Return (X, Y) of the center of cell containing provided text 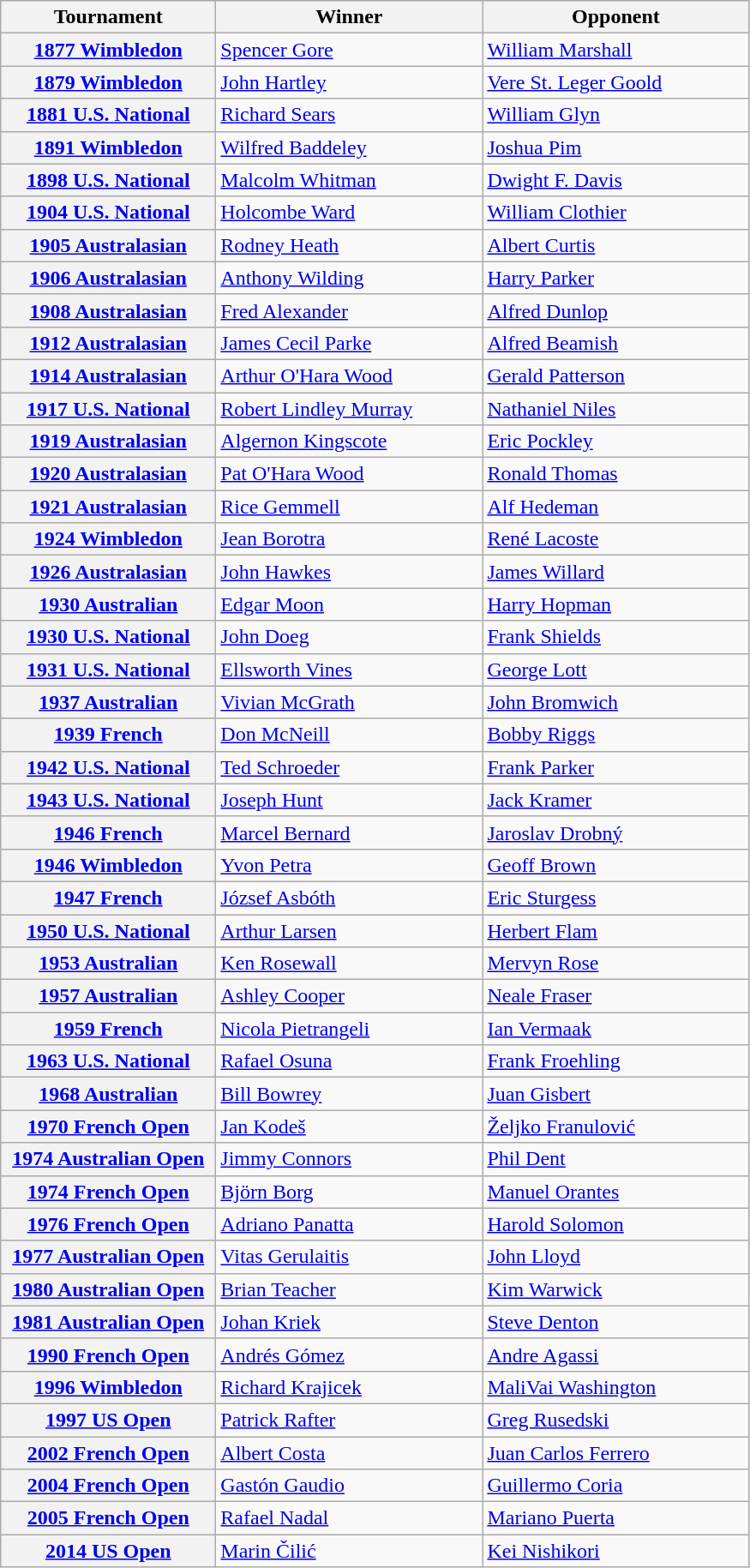
Neale Fraser (615, 996)
Vitas Gerulaitis (350, 1257)
Joshua Pim (615, 147)
Spencer Gore (350, 50)
Gastón Gaudio (350, 1486)
Wilfred Baddeley (350, 147)
1917 U.S. National (108, 409)
Rodney Heath (350, 245)
1990 French Open (108, 1355)
Nathaniel Niles (615, 409)
Anthony Wilding (350, 278)
Kim Warwick (615, 1289)
Rafael Nadal (350, 1518)
1920 Australasian (108, 474)
Frank Shields (615, 637)
Marin Čilić (350, 1551)
1881 U.S. National (108, 115)
Brian Teacher (350, 1289)
Rice Gemmell (350, 507)
Nicola Pietrangeli (350, 1029)
Phil Dent (615, 1159)
Jaroslav Drobný (615, 832)
1946 French (108, 832)
Frank Froehling (615, 1061)
Marcel Bernard (350, 832)
James Cecil Parke (350, 343)
1926 Australasian (108, 572)
James Willard (615, 572)
MaliVai Washington (615, 1387)
1930 Australian (108, 604)
1924 Wimbledon (108, 539)
Algernon Kingscote (350, 442)
John Hartley (350, 82)
1877 Wimbledon (108, 50)
Arthur O'Hara Wood (350, 375)
Rafael Osuna (350, 1061)
Arthur Larsen (350, 930)
Harold Solomon (615, 1224)
1919 Australasian (108, 442)
John Doeg (350, 637)
1879 Wimbledon (108, 82)
Vere St. Leger Goold (615, 82)
1980 Australian Open (108, 1289)
1943 U.S. National (108, 800)
William Glyn (615, 115)
Guillermo Coria (615, 1486)
Edgar Moon (350, 604)
1981 Australian Open (108, 1322)
2002 French Open (108, 1453)
John Lloyd (615, 1257)
2005 French Open (108, 1518)
1974 Australian Open (108, 1159)
Ronald Thomas (615, 474)
1939 French (108, 735)
1930 U.S. National (108, 637)
Bobby Riggs (615, 735)
John Bromwich (615, 702)
1977 Australian Open (108, 1257)
Harry Parker (615, 278)
Herbert Flam (615, 930)
Željko Franulović (615, 1126)
Bill Bowrey (350, 1094)
Richard Sears (350, 115)
Alfred Beamish (615, 343)
Albert Curtis (615, 245)
Mariano Puerta (615, 1518)
Frank Parker (615, 767)
1898 U.S. National (108, 180)
Mervyn Rose (615, 964)
1904 U.S. National (108, 213)
Andre Agassi (615, 1355)
Juan Carlos Ferrero (615, 1453)
George Lott (615, 670)
Manuel Orantes (615, 1192)
Ashley Cooper (350, 996)
Eric Sturgess (615, 898)
Vivian McGrath (350, 702)
Winner (350, 17)
John Hawkes (350, 572)
1963 U.S. National (108, 1061)
Albert Costa (350, 1453)
1957 Australian (108, 996)
1931 U.S. National (108, 670)
Johan Kriek (350, 1322)
1921 Australasian (108, 507)
1997 US Open (108, 1420)
Malcolm Whitman (350, 180)
Steve Denton (615, 1322)
1937 Australian (108, 702)
1912 Australasian (108, 343)
1942 U.S. National (108, 767)
Jimmy Connors (350, 1159)
René Lacoste (615, 539)
Alfred Dunlop (615, 310)
Jack Kramer (615, 800)
1996 Wimbledon (108, 1387)
Opponent (615, 17)
Don McNeill (350, 735)
1976 French Open (108, 1224)
Ted Schroeder (350, 767)
Ellsworth Vines (350, 670)
1953 Australian (108, 964)
Patrick Rafter (350, 1420)
Robert Lindley Murray (350, 409)
Richard Krajicek (350, 1387)
1914 Australasian (108, 375)
Juan Gisbert (615, 1094)
1891 Wimbledon (108, 147)
Kei Nishikori (615, 1551)
Joseph Hunt (350, 800)
1970 French Open (108, 1126)
William Marshall (615, 50)
Adriano Panatta (350, 1224)
Alf Hedeman (615, 507)
1974 French Open (108, 1192)
Geoff Brown (615, 865)
Holcombe Ward (350, 213)
1968 Australian (108, 1094)
Jan Kodeš (350, 1126)
Yvon Petra (350, 865)
Jean Borotra (350, 539)
Gerald Patterson (615, 375)
William Clothier (615, 213)
Harry Hopman (615, 604)
Fred Alexander (350, 310)
1947 French (108, 898)
1946 Wimbledon (108, 865)
Pat O'Hara Wood (350, 474)
2004 French Open (108, 1486)
József Asbóth (350, 898)
Ian Vermaak (615, 1029)
Andrés Gómez (350, 1355)
Tournament (108, 17)
1950 U.S. National (108, 930)
1905 Australasian (108, 245)
Greg Rusedski (615, 1420)
1908 Australasian (108, 310)
Björn Borg (350, 1192)
1906 Australasian (108, 278)
Eric Pockley (615, 442)
1959 French (108, 1029)
2014 US Open (108, 1551)
Dwight F. Davis (615, 180)
Ken Rosewall (350, 964)
